Capture the cell that displays the provided text and extract its [X, Y] central coordinate. 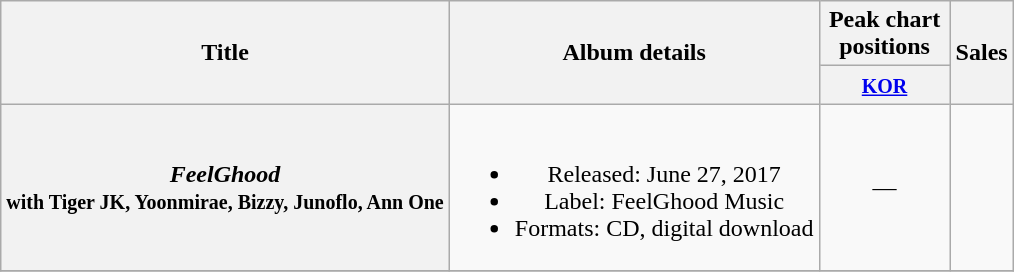
Album details [634, 52]
Sales [982, 52]
FeelGhood with Tiger JK, Yoonmirae, Bizzy, Junoflo, Ann One [226, 188]
KOR [884, 85]
Peak chart positions [884, 34]
Title [226, 52]
Released: June 27, 2017Label: FeelGhood MusicFormats: CD, digital download [634, 188]
— [884, 188]
